Provide the (x, y) coordinate of the cell's center where the given text is located.  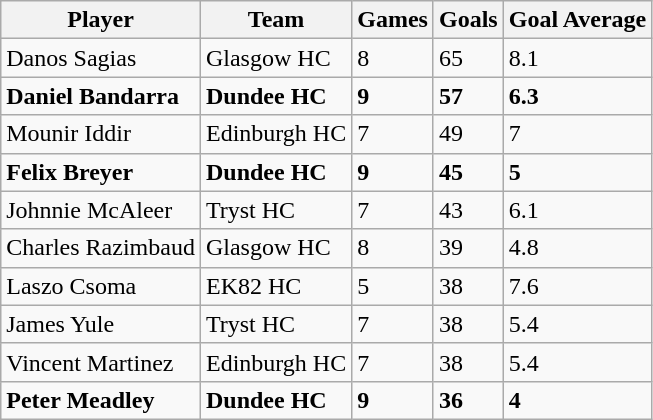
4 (578, 400)
Games (393, 20)
Player (101, 20)
8.1 (578, 58)
Vincent Martinez (101, 362)
36 (468, 400)
43 (468, 210)
39 (468, 248)
57 (468, 96)
Goals (468, 20)
James Yule (101, 324)
EK82 HC (276, 286)
Danos Sagias (101, 58)
Mounir Iddir (101, 134)
65 (468, 58)
4.8 (578, 248)
Peter Meadley (101, 400)
6.1 (578, 210)
Daniel Bandarra (101, 96)
45 (468, 172)
6.3 (578, 96)
Laszo Csoma (101, 286)
Team (276, 20)
Charles Razimbaud (101, 248)
49 (468, 134)
Johnnie McAleer (101, 210)
Felix Breyer (101, 172)
7.6 (578, 286)
Goal Average (578, 20)
